Return (X, Y) of the center of cell containing provided text 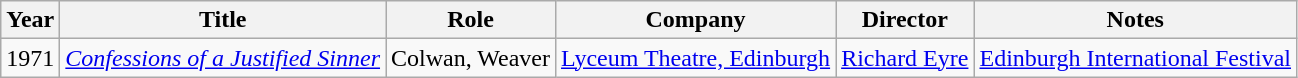
Director (905, 20)
Title (223, 20)
Richard Eyre (905, 58)
Role (471, 20)
1971 (30, 58)
Edinburgh International Festival (1136, 58)
Year (30, 20)
Confessions of a Justified Sinner (223, 58)
Notes (1136, 20)
Lyceum Theatre, Edinburgh (696, 58)
Colwan, Weaver (471, 58)
Company (696, 20)
